Scan for the cell matching the given text and deliver its (X, Y) coordinate at center. 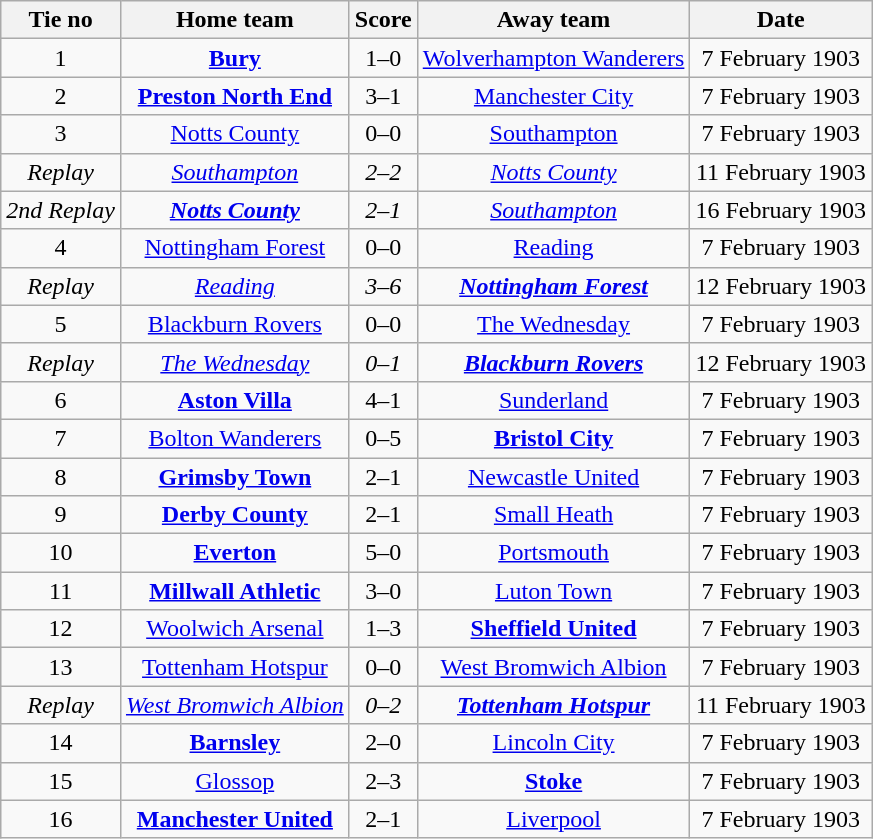
0–5 (383, 438)
2–0 (383, 743)
Small Heath (554, 515)
16 February 1903 (781, 210)
Bolton Wanderers (234, 438)
3–6 (383, 286)
Lincoln City (554, 743)
Bury (234, 58)
Date (781, 20)
2nd Replay (61, 210)
0–2 (383, 705)
6 (61, 400)
2 (61, 96)
16 (61, 819)
14 (61, 743)
1–3 (383, 629)
5 (61, 324)
11 (61, 591)
Score (383, 20)
3–0 (383, 591)
Newcastle United (554, 477)
4 (61, 248)
Manchester United (234, 819)
Luton Town (554, 591)
1 (61, 58)
3 (61, 134)
Portsmouth (554, 553)
Derby County (234, 515)
12 (61, 629)
0–1 (383, 362)
Wolverhampton Wanderers (554, 58)
8 (61, 477)
15 (61, 781)
7 (61, 438)
Everton (234, 553)
Home team (234, 20)
1–0 (383, 58)
Grimsby Town (234, 477)
2–3 (383, 781)
Bristol City (554, 438)
Sheffield United (554, 629)
13 (61, 667)
Barnsley (234, 743)
3–1 (383, 96)
Away team (554, 20)
Millwall Athletic (234, 591)
2–2 (383, 172)
Woolwich Arsenal (234, 629)
Aston Villa (234, 400)
Liverpool (554, 819)
5–0 (383, 553)
Preston North End (234, 96)
Sunderland (554, 400)
4–1 (383, 400)
9 (61, 515)
Tie no (61, 20)
10 (61, 553)
Glossop (234, 781)
Stoke (554, 781)
Manchester City (554, 96)
